Search for the cell housing the specified text and yield its (x, y) center coordinate. 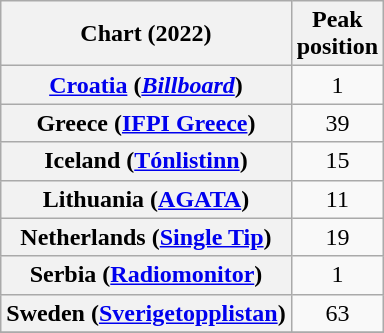
Serbia (Radiomonitor) (146, 275)
63 (337, 313)
11 (337, 199)
39 (337, 123)
Chart (2022) (146, 34)
Croatia (Billboard) (146, 85)
Netherlands (Single Tip) (146, 237)
Peakposition (337, 34)
Iceland (Tónlistinn) (146, 161)
19 (337, 237)
15 (337, 161)
Lithuania (AGATA) (146, 199)
Greece (IFPI Greece) (146, 123)
Sweden (Sverigetopplistan) (146, 313)
